Scan for the cell matching the given text and deliver its [x, y] coordinate at center. 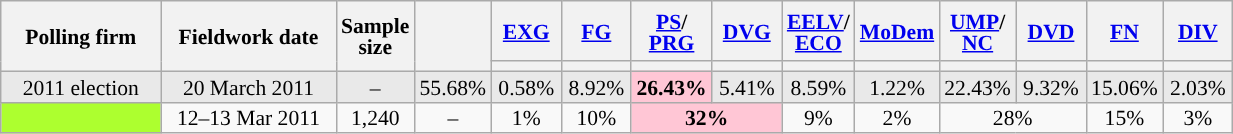
1% [526, 118]
12–13 Mar 2011 [248, 118]
Fieldwork date [248, 36]
EXG [526, 31]
26.43% [671, 86]
15.06% [1124, 86]
5.41% [747, 86]
DVG [747, 31]
MoDem [897, 31]
8.59% [818, 86]
FG [596, 31]
32% [706, 118]
UMP/NC [978, 31]
2% [897, 118]
9% [818, 118]
1,240 [375, 118]
2011 election [81, 86]
10% [596, 118]
DVD [1051, 31]
8.92% [596, 86]
3% [1198, 118]
20 March 2011 [248, 86]
PS/PRG [671, 31]
15% [1124, 118]
1.22% [897, 86]
2.03% [1198, 86]
0.58% [526, 86]
Polling firm [81, 36]
28% [1012, 118]
9.32% [1051, 86]
DIV [1198, 31]
FN [1124, 31]
Samplesize [375, 36]
22.43% [978, 86]
55.68% [452, 86]
EELV/ECO [818, 31]
